Capture the cell that displays the provided text and extract its (x, y) central coordinate. 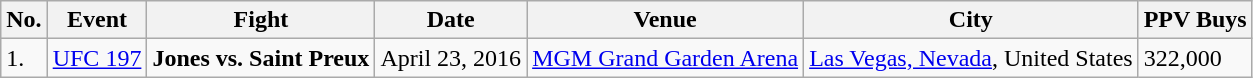
Date (451, 20)
PPV Buys (1195, 20)
City (972, 20)
Fight (261, 20)
No. (24, 20)
322,000 (1195, 58)
Event (97, 20)
April 23, 2016 (451, 58)
Jones vs. Saint Preux (261, 58)
Las Vegas, Nevada, United States (972, 58)
MGM Grand Garden Arena (666, 58)
1. (24, 58)
Venue (666, 20)
UFC 197 (97, 58)
